Pinpoint the cell where the given text exists, returning its [X, Y] midpoint coordinate. 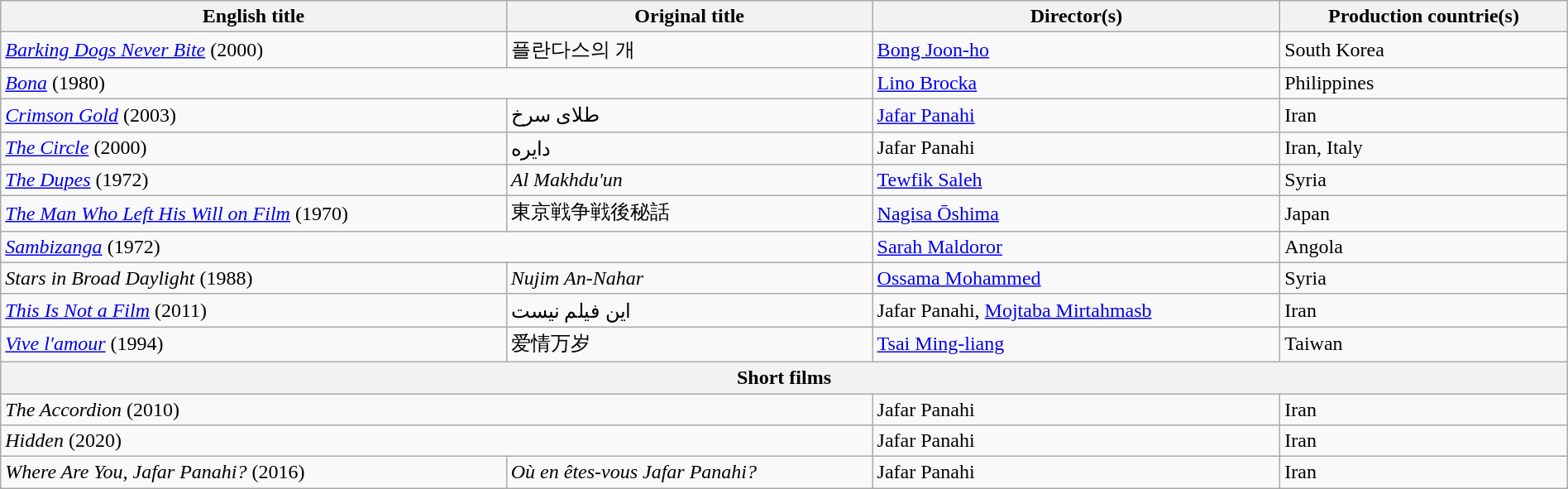
Iran, Italy [1424, 148]
The Dupes (1972) [253, 180]
Sarah Maldoror [1077, 247]
Ossama Mohammed [1077, 278]
Al Makhdu'un [690, 180]
Director(s) [1077, 17]
Où en êtes-vous Jafar Panahi? [690, 472]
The Accordion (2010) [437, 410]
Nagisa Ōshima [1077, 213]
این فیلم نیست [690, 310]
플란다스의 개 [690, 50]
東京戦争戦後秘話 [690, 213]
Bong Joon-ho [1077, 50]
This Is Not a Film (2011) [253, 310]
Nujim An-Nahar [690, 278]
دایره [690, 148]
Jafar Panahi, Mojtaba Mirtahmasb [1077, 310]
Barking Dogs Never Bite (2000) [253, 50]
Vive l'amour (1994) [253, 344]
Lino Brocka [1077, 83]
Tewfik Saleh [1077, 180]
The Circle (2000) [253, 148]
The Man Who Left His Will on Film (1970) [253, 213]
Bona (1980) [437, 83]
English title [253, 17]
Where Are You, Jafar Panahi? (2016) [253, 472]
Japan [1424, 213]
South Korea [1424, 50]
Taiwan [1424, 344]
Crimson Gold (2003) [253, 115]
Philippines [1424, 83]
Sambizanga (1972) [437, 247]
طلای سرخ [690, 115]
爱情万岁 [690, 344]
Production countrie(s) [1424, 17]
Short films [784, 377]
Original title [690, 17]
Stars in Broad Daylight (1988) [253, 278]
Tsai Ming-liang [1077, 344]
Angola [1424, 247]
Hidden (2020) [437, 441]
